For the text-containing cell, return its midpoint in (x, y) coordinate format. 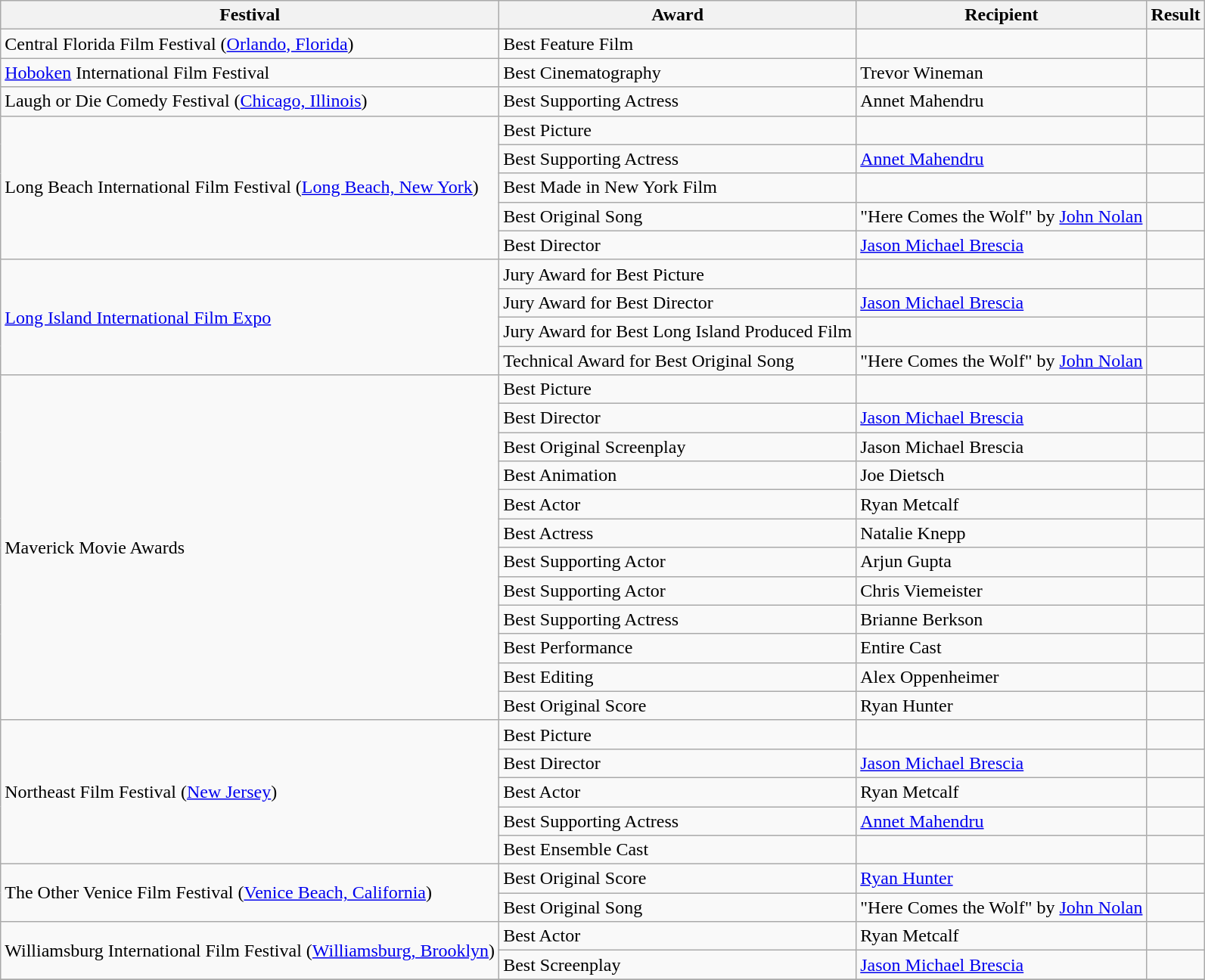
Jury Award for Best Picture (678, 274)
Best Original Screenplay (678, 447)
Williamsburg International Film Festival (Williamsburg, Brooklyn) (250, 951)
Arjun Gupta (1002, 562)
Best Ensemble Cast (678, 850)
Best Cinematography (678, 73)
Trevor Wineman (1002, 73)
Entire Cast (1002, 648)
Technical Award for Best Original Song (678, 361)
Result (1175, 15)
Central Florida Film Festival (Orlando, Florida) (250, 44)
The Other Venice Film Festival (Venice Beach, California) (250, 893)
Best Actress (678, 533)
Chris Viemeister (1002, 591)
Maverick Movie Awards (250, 547)
Jury Award for Best Long Island Produced Film (678, 331)
Best Feature Film (678, 44)
Laugh or Die Comedy Festival (Chicago, Illinois) (250, 101)
Long Island International Film Expo (250, 317)
Best Performance (678, 648)
Award (678, 15)
Best Made in New York Film (678, 188)
Festival (250, 15)
Best Editing (678, 677)
Hoboken International Film Festival (250, 73)
Joe Dietsch (1002, 476)
Northeast Film Festival (New Jersey) (250, 792)
Best Animation (678, 476)
Brianne Berkson (1002, 619)
Best Screenplay (678, 965)
Alex Oppenheimer (1002, 677)
Long Beach International Film Festival (Long Beach, New York) (250, 188)
Natalie Knepp (1002, 533)
Jury Award for Best Director (678, 302)
Recipient (1002, 15)
